Pinpoint the cell where the given text exists, returning its (X, Y) midpoint coordinate. 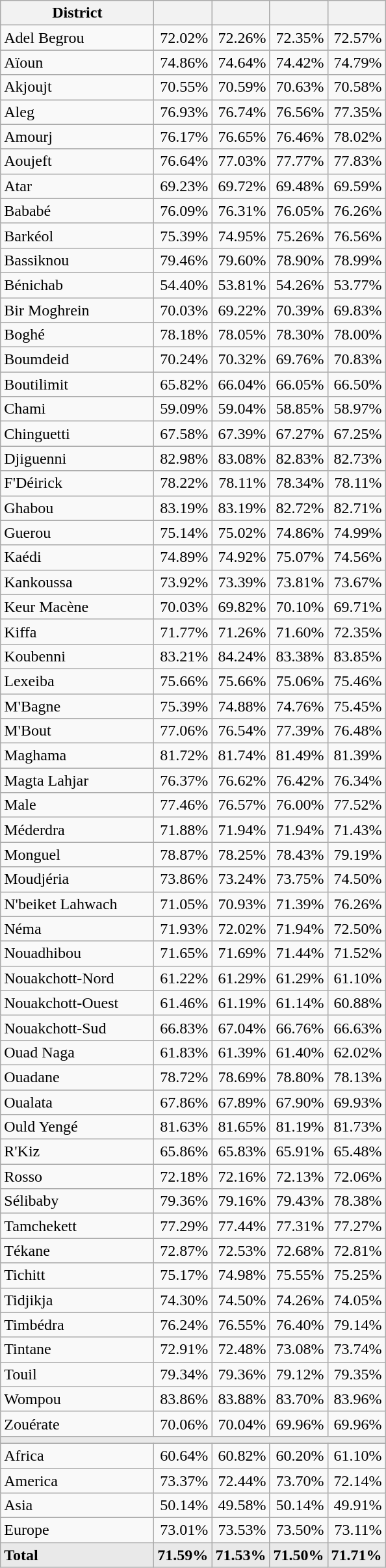
76.46% (299, 137)
Male (77, 805)
82.83% (299, 458)
Keur Macène (77, 607)
Lexeiba (77, 681)
82.73% (356, 458)
78.43% (299, 855)
Nouadhibou (77, 953)
76.40% (299, 1325)
73.53% (240, 1530)
71.52% (356, 953)
70.63% (299, 87)
Tékane (77, 1251)
82.98% (183, 458)
73.01% (183, 1530)
71.88% (183, 830)
74.88% (240, 706)
73.75% (299, 879)
F'Déirick (77, 483)
Nouakchott-Sud (77, 1028)
66.04% (240, 384)
Kankoussa (77, 582)
70.55% (183, 87)
70.24% (183, 360)
75.25% (356, 1275)
75.26% (299, 235)
83.21% (183, 656)
Timbédra (77, 1325)
77.35% (356, 112)
74.79% (356, 62)
M'Bout (77, 731)
Djiguenni (77, 458)
58.97% (356, 409)
72.16% (240, 1176)
Rosso (77, 1176)
72.81% (356, 1251)
69.23% (183, 186)
60.64% (183, 1455)
61.19% (240, 1003)
70.39% (299, 310)
66.76% (299, 1028)
65.83% (240, 1152)
Asia (77, 1506)
Bababé (77, 211)
M'Bagne (77, 706)
70.58% (356, 87)
71.65% (183, 953)
72.53% (240, 1251)
77.31% (299, 1226)
79.46% (183, 260)
53.81% (240, 285)
60.82% (240, 1455)
74.05% (356, 1300)
77.83% (356, 161)
Néma (77, 929)
Akjoujt (77, 87)
83.85% (356, 656)
Boumdeid (77, 360)
Chami (77, 409)
76.34% (356, 780)
72.06% (356, 1176)
72.14% (356, 1481)
83.08% (240, 458)
82.71% (356, 508)
76.09% (183, 211)
71.39% (299, 904)
69.48% (299, 186)
74.99% (356, 533)
Oualata (77, 1102)
58.85% (299, 409)
67.90% (299, 1102)
71.71% (356, 1555)
Ouadane (77, 1077)
79.34% (183, 1374)
59.04% (240, 409)
Aoujeft (77, 161)
73.92% (183, 582)
60.88% (356, 1003)
Boutilimit (77, 384)
81.74% (240, 756)
75.45% (356, 706)
73.24% (240, 879)
71.69% (240, 953)
Méderdra (77, 830)
71.43% (356, 830)
Maghama (77, 756)
49.58% (240, 1506)
78.90% (299, 260)
72.26% (240, 38)
72.44% (240, 1481)
70.04% (240, 1424)
Adel Begrou (77, 38)
69.83% (356, 310)
72.50% (356, 929)
Monguel (77, 855)
75.17% (183, 1275)
72.13% (299, 1176)
Guerou (77, 533)
73.37% (183, 1481)
77.46% (183, 805)
82.72% (299, 508)
75.46% (356, 681)
81.65% (240, 1127)
65.48% (356, 1152)
78.80% (299, 1077)
Tintane (77, 1349)
81.73% (356, 1127)
73.74% (356, 1349)
Moudjéria (77, 879)
67.86% (183, 1102)
66.63% (356, 1028)
81.39% (356, 756)
65.82% (183, 384)
77.29% (183, 1226)
Kiffa (77, 631)
74.64% (240, 62)
76.24% (183, 1325)
72.48% (240, 1349)
79.60% (240, 260)
78.00% (356, 335)
77.39% (299, 731)
77.06% (183, 731)
69.76% (299, 360)
61.46% (183, 1003)
66.83% (183, 1028)
Africa (77, 1455)
79.14% (356, 1325)
Bir Moghrein (77, 310)
74.98% (240, 1275)
Nouakchott-Nord (77, 978)
59.09% (183, 409)
78.25% (240, 855)
Atar (77, 186)
73.81% (299, 582)
79.35% (356, 1374)
78.87% (183, 855)
62.02% (356, 1052)
71.50% (299, 1555)
Tichitt (77, 1275)
67.39% (240, 434)
Aleg (77, 112)
73.39% (240, 582)
78.72% (183, 1077)
Total (77, 1555)
71.05% (183, 904)
Nouakchott-Ouest (77, 1003)
Bassiknou (77, 260)
78.22% (183, 483)
81.72% (183, 756)
65.86% (183, 1152)
75.06% (299, 681)
77.77% (299, 161)
Wompou (77, 1399)
81.49% (299, 756)
79.12% (299, 1374)
Chinguetti (77, 434)
75.55% (299, 1275)
R'Kiz (77, 1152)
71.44% (299, 953)
76.48% (356, 731)
61.14% (299, 1003)
Magta Lahjar (77, 780)
Boghé (77, 335)
76.00% (299, 805)
76.93% (183, 112)
74.56% (356, 557)
54.40% (183, 285)
Ouad Naga (77, 1052)
Barkéol (77, 235)
Aïoun (77, 62)
74.95% (240, 235)
69.93% (356, 1102)
66.05% (299, 384)
74.76% (299, 706)
73.70% (299, 1481)
Zouérate (77, 1424)
75.07% (299, 557)
76.31% (240, 211)
70.06% (183, 1424)
54.26% (299, 285)
76.57% (240, 805)
72.68% (299, 1251)
66.50% (356, 384)
74.26% (299, 1300)
76.64% (183, 161)
67.25% (356, 434)
61.40% (299, 1052)
76.55% (240, 1325)
Kaédi (77, 557)
70.93% (240, 904)
73.11% (356, 1530)
72.87% (183, 1251)
70.83% (356, 360)
78.99% (356, 260)
67.89% (240, 1102)
Sélibaby (77, 1201)
61.39% (240, 1052)
76.65% (240, 137)
76.54% (240, 731)
73.08% (299, 1349)
70.32% (240, 360)
83.86% (183, 1399)
N'beiket Lahwach (77, 904)
83.96% (356, 1399)
74.89% (183, 557)
78.38% (356, 1201)
75.02% (240, 533)
77.44% (240, 1226)
67.04% (240, 1028)
72.57% (356, 38)
83.70% (299, 1399)
74.30% (183, 1300)
81.19% (299, 1127)
84.24% (240, 656)
78.05% (240, 335)
Tamchekett (77, 1226)
69.22% (240, 310)
78.34% (299, 483)
Europe (77, 1530)
76.74% (240, 112)
Koubenni (77, 656)
69.59% (356, 186)
75.14% (183, 533)
76.62% (240, 780)
61.22% (183, 978)
71.53% (240, 1555)
77.27% (356, 1226)
America (77, 1481)
79.19% (356, 855)
60.20% (299, 1455)
Ghabou (77, 508)
78.30% (299, 335)
72.18% (183, 1176)
69.71% (356, 607)
77.52% (356, 805)
71.77% (183, 631)
83.38% (299, 656)
70.59% (240, 87)
76.37% (183, 780)
77.03% (240, 161)
53.77% (356, 285)
79.16% (240, 1201)
76.42% (299, 780)
81.63% (183, 1127)
69.82% (240, 607)
49.91% (356, 1506)
78.02% (356, 137)
71.93% (183, 929)
Ould Yengé (77, 1127)
76.17% (183, 137)
Amourj (77, 137)
71.60% (299, 631)
73.50% (299, 1530)
78.13% (356, 1077)
73.86% (183, 879)
74.92% (240, 557)
79.43% (299, 1201)
61.83% (183, 1052)
Touil (77, 1374)
71.26% (240, 631)
72.91% (183, 1349)
78.69% (240, 1077)
71.59% (183, 1555)
73.67% (356, 582)
69.72% (240, 186)
67.27% (299, 434)
65.91% (299, 1152)
Bénichab (77, 285)
78.18% (183, 335)
Tidjikja (77, 1300)
District (77, 13)
74.42% (299, 62)
67.58% (183, 434)
83.88% (240, 1399)
70.10% (299, 607)
76.05% (299, 211)
